Extract the (x, y) coordinate from the center of the cell holding the provided text.  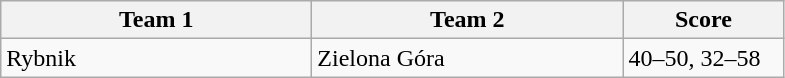
Team 2 (468, 20)
Zielona Góra (468, 58)
Team 1 (156, 20)
40–50, 32–58 (704, 58)
Score (704, 20)
Rybnik (156, 58)
